Return (x, y) of the center of cell containing provided text 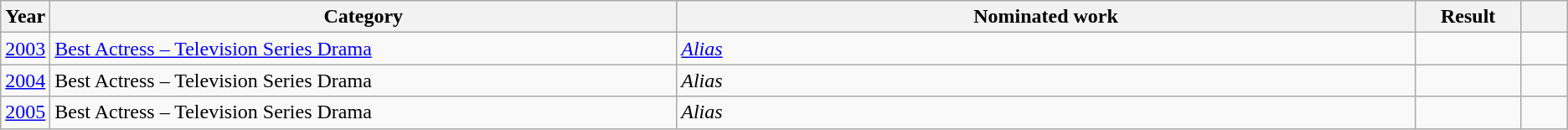
Result (1467, 17)
2005 (25, 112)
Year (25, 17)
2003 (25, 49)
Category (364, 17)
Nominated work (1046, 17)
2004 (25, 81)
